Return the (X, Y) coordinate for the center point of the cell that contains the specified text.  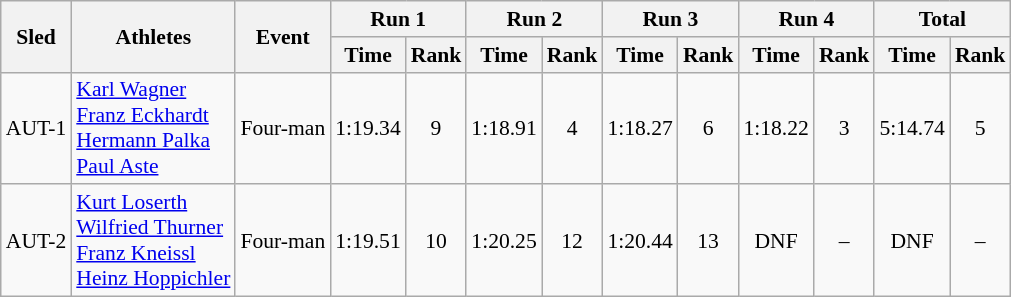
5 (980, 128)
6 (708, 128)
Athletes (153, 36)
Event (282, 36)
Run 4 (806, 19)
10 (436, 241)
9 (436, 128)
Sled (36, 36)
Run 3 (670, 19)
AUT-1 (36, 128)
1:19.51 (368, 241)
Run 1 (398, 19)
Run 2 (534, 19)
5:14.74 (912, 128)
3 (844, 128)
1:19.34 (368, 128)
AUT-2 (36, 241)
1:20.25 (504, 241)
4 (572, 128)
1:18.27 (640, 128)
1:20.44 (640, 241)
1:18.91 (504, 128)
13 (708, 241)
Total (942, 19)
Karl WagnerFranz EckhardtHermann PalkaPaul Aste (153, 128)
Kurt LoserthWilfried ThurnerFranz KneisslHeinz Hoppichler (153, 241)
12 (572, 241)
1:18.22 (776, 128)
